Identify which cell holds the provided text, then report its (X, Y) central coordinate. 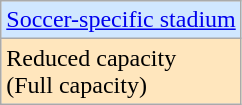
Reduced capacity(Full capacity) (121, 72)
Soccer-specific stadium (121, 20)
